Return (X, Y) of the center of cell containing provided text 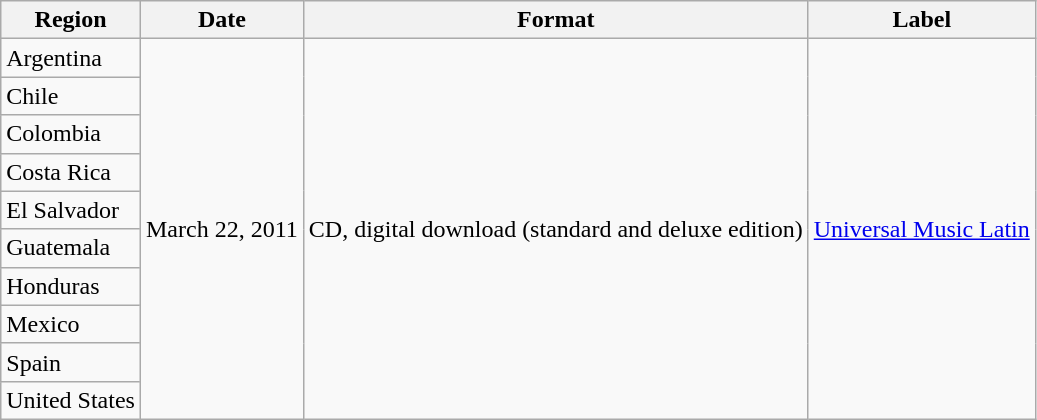
Region (71, 20)
CD, digital download (standard and deluxe edition) (556, 230)
Guatemala (71, 248)
Date (222, 20)
Spain (71, 362)
March 22, 2011 (222, 230)
Honduras (71, 286)
United States (71, 400)
Colombia (71, 134)
Argentina (71, 58)
Chile (71, 96)
Format (556, 20)
Label (922, 20)
Universal Music Latin (922, 230)
Costa Rica (71, 172)
Mexico (71, 324)
El Salvador (71, 210)
